Return the (x, y) coordinate for the center point of the cell that contains the specified text.  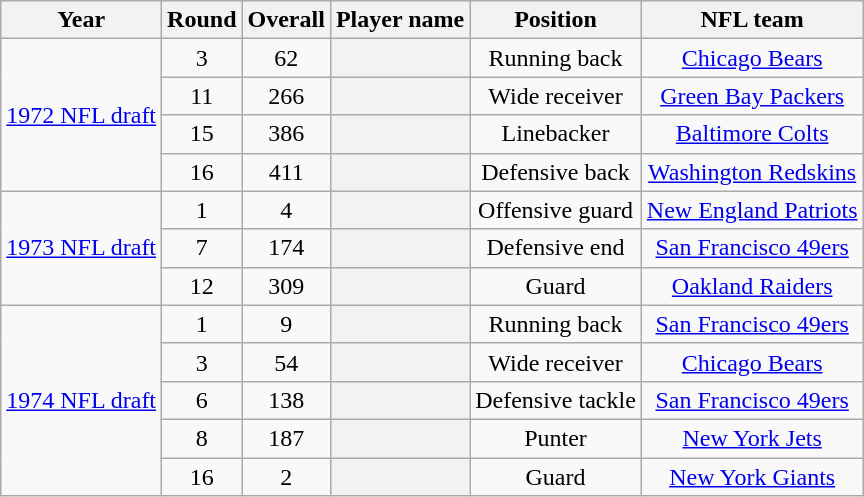
54 (286, 362)
174 (286, 248)
New York Giants (752, 477)
9 (286, 324)
New York Jets (752, 438)
Defensive back (556, 172)
138 (286, 400)
4 (286, 210)
Round (202, 20)
Offensive guard (556, 210)
Year (82, 20)
309 (286, 286)
New England Patriots (752, 210)
Green Bay Packers (752, 96)
1972 NFL draft (82, 115)
Washington Redskins (752, 172)
6 (202, 400)
386 (286, 134)
Defensive end (556, 248)
15 (202, 134)
Defensive tackle (556, 400)
1974 NFL draft (82, 400)
1973 NFL draft (82, 248)
Linebacker (556, 134)
NFL team (752, 20)
8 (202, 438)
Punter (556, 438)
12 (202, 286)
187 (286, 438)
Position (556, 20)
11 (202, 96)
411 (286, 172)
Overall (286, 20)
Player name (400, 20)
7 (202, 248)
2 (286, 477)
62 (286, 58)
Baltimore Colts (752, 134)
266 (286, 96)
Oakland Raiders (752, 286)
